Return (x, y) of the center of cell containing provided text 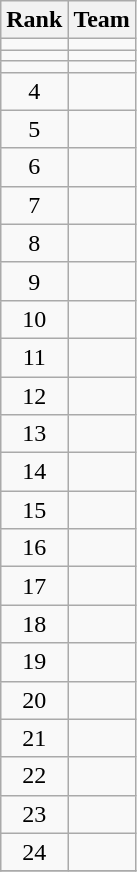
20 (34, 700)
19 (34, 662)
4 (34, 91)
Team (102, 20)
9 (34, 281)
14 (34, 472)
16 (34, 548)
6 (34, 167)
11 (34, 357)
18 (34, 624)
24 (34, 852)
13 (34, 434)
7 (34, 205)
10 (34, 319)
12 (34, 395)
Rank (34, 20)
17 (34, 586)
23 (34, 814)
8 (34, 243)
15 (34, 510)
5 (34, 129)
22 (34, 776)
21 (34, 738)
